Locate the cell with the specified text and output its [X, Y] center coordinate. 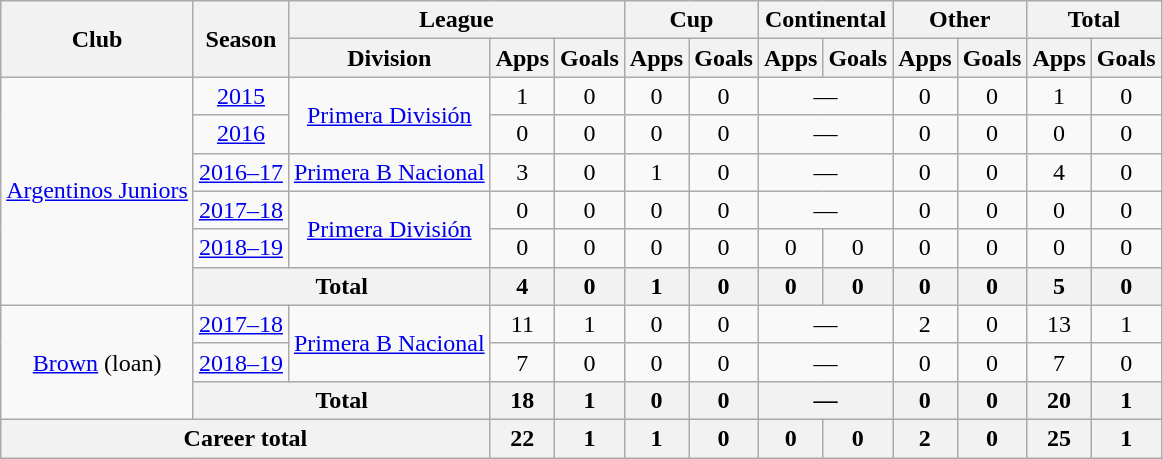
League [456, 20]
Season [240, 39]
18 [522, 400]
Cup [691, 20]
5 [1059, 286]
2015 [240, 96]
2016–17 [240, 172]
11 [522, 324]
2016 [240, 134]
Brown (loan) [98, 362]
Continental [825, 20]
3 [522, 172]
Division [389, 58]
Argentinos Juniors [98, 191]
Other [960, 20]
20 [1059, 400]
13 [1059, 324]
25 [1059, 438]
Career total [246, 438]
Club [98, 39]
22 [522, 438]
